Scan for the cell matching the given text and deliver its [X, Y] coordinate at center. 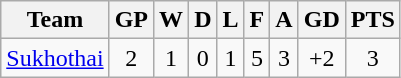
5 [257, 58]
W [172, 20]
2 [131, 58]
A [284, 20]
F [257, 20]
GP [131, 20]
0 [203, 58]
GD [322, 20]
PTS [372, 20]
L [230, 20]
+2 [322, 58]
D [203, 20]
Sukhothai [55, 58]
Team [55, 20]
